Pinpoint the cell where the given text exists, returning its [X, Y] midpoint coordinate. 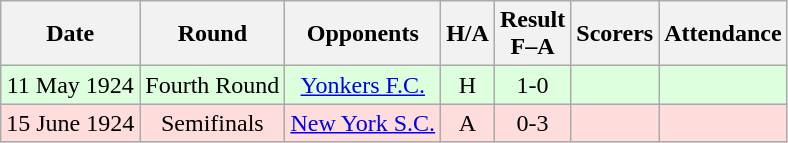
Opponents [363, 34]
15 June 1924 [70, 123]
New York S.C. [363, 123]
H [468, 85]
0-3 [532, 123]
11 May 1924 [70, 85]
A [468, 123]
H/A [468, 34]
Date [70, 34]
Attendance [723, 34]
Yonkers F.C. [363, 85]
1-0 [532, 85]
ResultF–A [532, 34]
Scorers [615, 34]
Round [212, 34]
Fourth Round [212, 85]
Semifinals [212, 123]
